Provide the [x, y] coordinate of the cell's center where the given text is located.  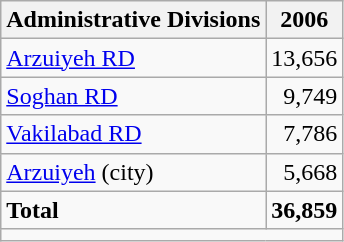
Administrative Divisions [134, 20]
5,668 [304, 172]
7,786 [304, 134]
Total [134, 210]
13,656 [304, 58]
36,859 [304, 210]
Arzuiyeh (city) [134, 172]
9,749 [304, 96]
2006 [304, 20]
Vakilabad RD [134, 134]
Soghan RD [134, 96]
Arzuiyeh RD [134, 58]
